Pinpoint the cell where the given text exists, returning its (x, y) midpoint coordinate. 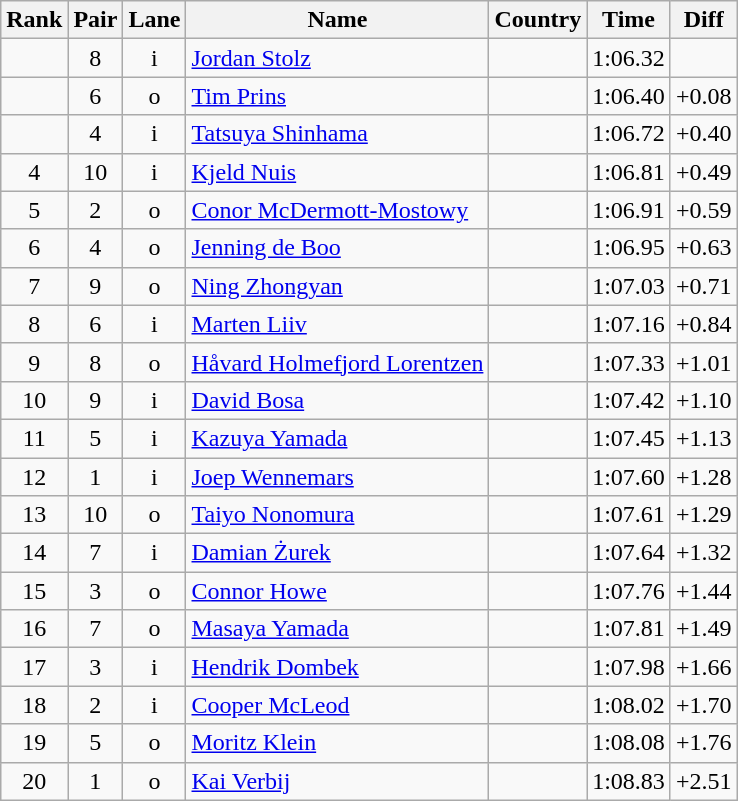
Time (629, 20)
+1.70 (704, 705)
13 (34, 515)
Pair (96, 20)
Moritz Klein (338, 743)
Kai Verbij (338, 781)
Masaya Yamada (338, 629)
1:07.45 (629, 438)
David Bosa (338, 400)
15 (34, 591)
Hendrik Dombek (338, 667)
1:08.83 (629, 781)
1:07.98 (629, 667)
+1.66 (704, 667)
1:08.02 (629, 705)
1:07.16 (629, 324)
+1.29 (704, 515)
14 (34, 553)
+0.08 (704, 96)
1:06.81 (629, 172)
1:07.60 (629, 477)
1:07.42 (629, 400)
+1.76 (704, 743)
+1.28 (704, 477)
1:07.81 (629, 629)
1:06.95 (629, 248)
+2.51 (704, 781)
Jenning de Boo (338, 248)
+0.71 (704, 286)
1:08.08 (629, 743)
+0.49 (704, 172)
Ning Zhongyan (338, 286)
+1.32 (704, 553)
Connor Howe (338, 591)
19 (34, 743)
+1.10 (704, 400)
Rank (34, 20)
Kazuya Yamada (338, 438)
1:07.33 (629, 362)
Conor McDermott-Mostowy (338, 210)
12 (34, 477)
+1.01 (704, 362)
1:06.40 (629, 96)
Håvard Holmefjord Lorentzen (338, 362)
11 (34, 438)
1:07.64 (629, 553)
+1.13 (704, 438)
Damian Żurek (338, 553)
Lane (154, 20)
Tatsuya Shinhama (338, 134)
Kjeld Nuis (338, 172)
1:06.91 (629, 210)
+0.40 (704, 134)
Tim Prins (338, 96)
1:06.72 (629, 134)
Joep Wennemars (338, 477)
+1.49 (704, 629)
17 (34, 667)
Cooper McLeod (338, 705)
1:07.61 (629, 515)
Taiyo Nonomura (338, 515)
1:07.03 (629, 286)
1:06.32 (629, 58)
+0.84 (704, 324)
Country (538, 20)
+1.44 (704, 591)
16 (34, 629)
1:07.76 (629, 591)
18 (34, 705)
Marten Liiv (338, 324)
20 (34, 781)
+0.63 (704, 248)
Diff (704, 20)
Jordan Stolz (338, 58)
+0.59 (704, 210)
Name (338, 20)
